Determine the (x, y) coordinate at the center of the cell enclosing the given text.  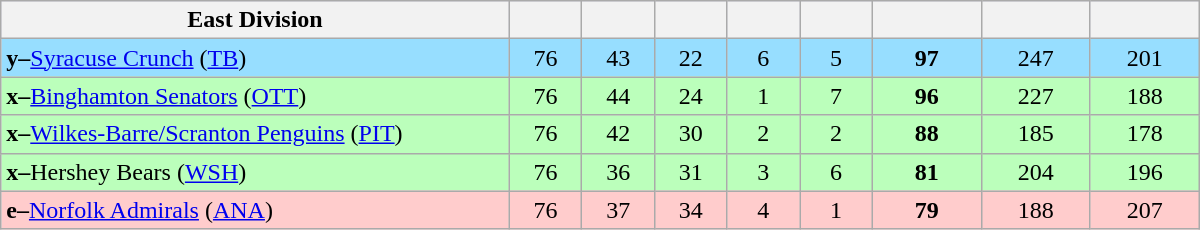
East Division (255, 20)
31 (690, 172)
79 (926, 210)
36 (618, 172)
204 (1036, 172)
7 (836, 96)
201 (1144, 58)
37 (618, 210)
88 (926, 134)
4 (764, 210)
96 (926, 96)
196 (1144, 172)
185 (1036, 134)
5 (836, 58)
81 (926, 172)
43 (618, 58)
207 (1144, 210)
34 (690, 210)
247 (1036, 58)
42 (618, 134)
3 (764, 172)
x–Binghamton Senators (OTT) (255, 96)
97 (926, 58)
e–Norfolk Admirals (ANA) (255, 210)
y–Syracuse Crunch (TB) (255, 58)
22 (690, 58)
24 (690, 96)
178 (1144, 134)
30 (690, 134)
44 (618, 96)
227 (1036, 96)
x–Hershey Bears (WSH) (255, 172)
x–Wilkes-Barre/Scranton Penguins (PIT) (255, 134)
